Scan for the cell matching the given text and deliver its (X, Y) coordinate at center. 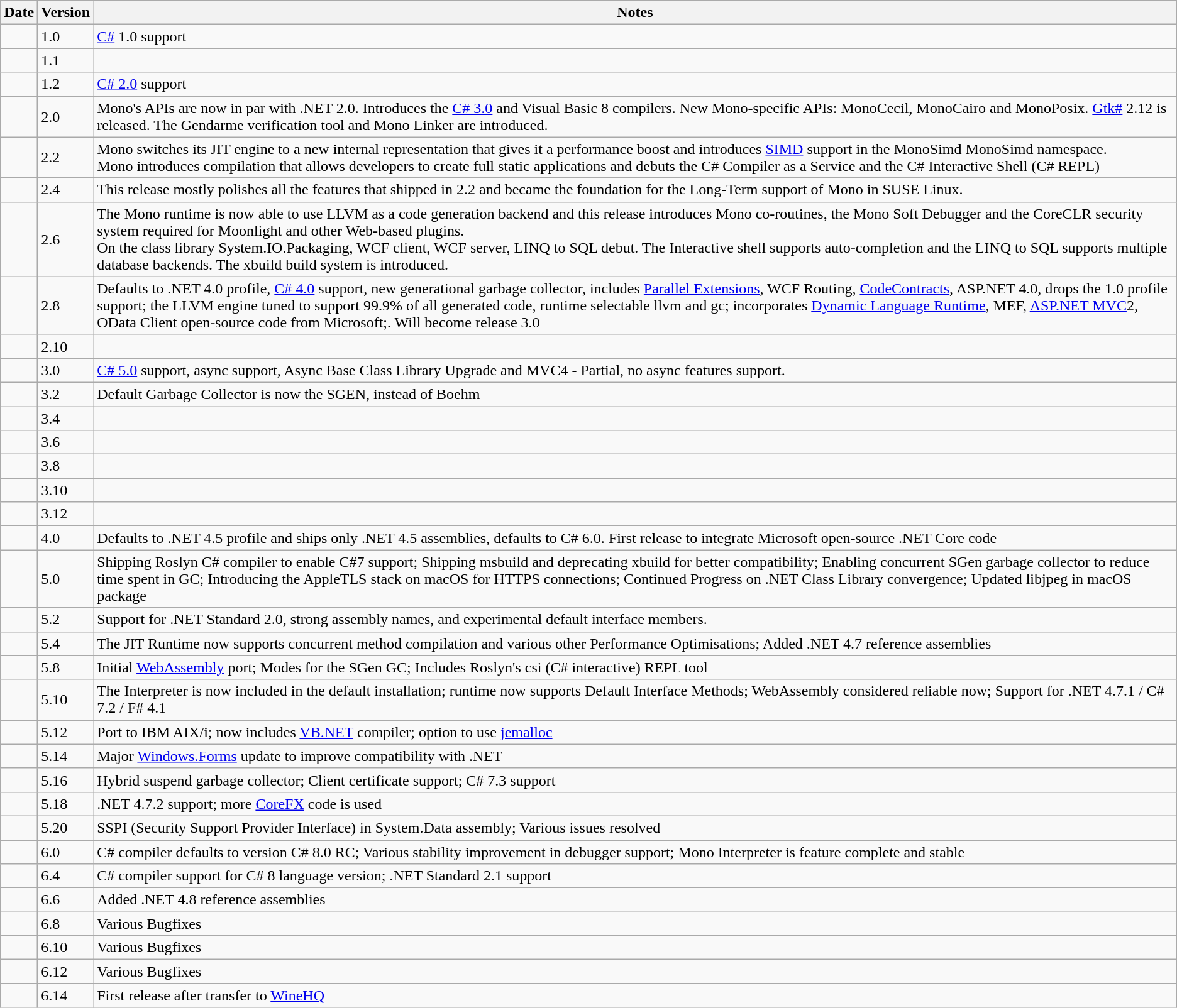
6.14 (65, 995)
Default Garbage Collector is now the SGEN, instead of Boehm (635, 394)
6.8 (65, 924)
1.1 (65, 60)
5.12 (65, 732)
5.4 (65, 644)
The JIT Runtime now supports concurrent method compilation and various other Performance Optimisations; Added .NET 4.7 reference assemblies (635, 644)
5.14 (65, 756)
3.8 (65, 466)
3.12 (65, 514)
Notes (635, 13)
3.4 (65, 418)
Port to IBM AIX/i; now includes VB.NET compiler; option to use jemalloc (635, 732)
C# 5.0 support, async support, Async Base Class Library Upgrade and MVC4 - Partial, no async features support. (635, 370)
4.0 (65, 538)
2.10 (65, 346)
Initial WebAssembly port; Modes for the SGen GC; Includes Roslyn's csi (C# interactive) REPL tool (635, 667)
Hybrid suspend garbage collector; Client certificate support; C# 7.3 support (635, 780)
5.2 (65, 620)
5.18 (65, 804)
2.0 (65, 117)
.NET 4.7.2 support; more CoreFX code is used (635, 804)
5.8 (65, 667)
C# 1.0 support (635, 36)
3.10 (65, 490)
2.6 (65, 239)
6.10 (65, 948)
C# compiler defaults to version C# 8.0 RC; Various stability improvement in debugger support; Mono Interpreter is feature complete and stable (635, 852)
6.6 (65, 900)
C# compiler support for C# 8 language version; .NET Standard 2.1 support (635, 876)
3.0 (65, 370)
SSPI (Security Support Provider Interface) in System.Data assembly; Various issues resolved (635, 828)
C# 2.0 support (635, 84)
6.4 (65, 876)
1.2 (65, 84)
This release mostly polishes all the features that shipped in 2.2 and became the foundation for the Long-Term support of Mono in SUSE Linux. (635, 190)
3.6 (65, 442)
Date (19, 13)
6.0 (65, 852)
5.16 (65, 780)
6.12 (65, 972)
Version (65, 13)
2.8 (65, 305)
5.20 (65, 828)
Added .NET 4.8 reference assemblies (635, 900)
2.4 (65, 190)
Major Windows.Forms update to improve compatibility with .NET (635, 756)
1.0 (65, 36)
2.2 (65, 157)
3.2 (65, 394)
Defaults to .NET 4.5 profile and ships only .NET 4.5 assemblies, defaults to C# 6.0. First release to integrate Microsoft open-source .NET Core code (635, 538)
Support for .NET Standard 2.0, strong assembly names, and experimental default interface members. (635, 620)
5.0 (65, 579)
First release after transfer to WineHQ (635, 995)
5.10 (65, 700)
